Search for the cell housing the specified text and yield its [X, Y] center coordinate. 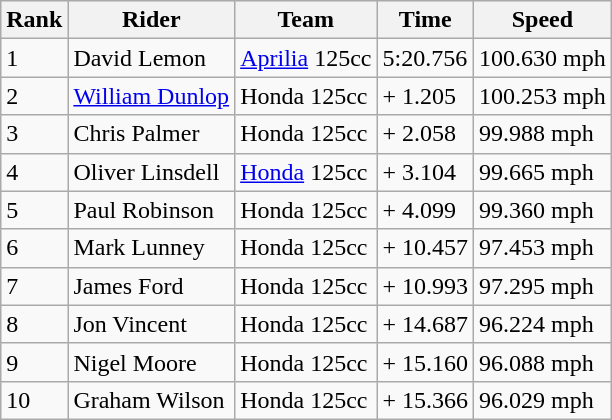
99.665 mph [543, 172]
+ 15.366 [426, 400]
+ 3.104 [426, 172]
99.360 mph [543, 210]
96.029 mph [543, 400]
Speed [543, 20]
+ 10.993 [426, 286]
+ 14.687 [426, 324]
Graham Wilson [152, 400]
Oliver Linsdell [152, 172]
Aprilia 125cc [306, 58]
David Lemon [152, 58]
Mark Lunney [152, 248]
10 [34, 400]
+ 10.457 [426, 248]
Paul Robinson [152, 210]
Team [306, 20]
100.253 mph [543, 96]
5:20.756 [426, 58]
James Ford [152, 286]
97.295 mph [543, 286]
4 [34, 172]
100.630 mph [543, 58]
Jon Vincent [152, 324]
5 [34, 210]
Nigel Moore [152, 362]
8 [34, 324]
99.988 mph [543, 134]
Rider [152, 20]
1 [34, 58]
+ 1.205 [426, 96]
2 [34, 96]
96.224 mph [543, 324]
William Dunlop [152, 96]
Time [426, 20]
3 [34, 134]
7 [34, 286]
Rank [34, 20]
6 [34, 248]
9 [34, 362]
96.088 mph [543, 362]
Chris Palmer [152, 134]
+ 4.099 [426, 210]
+ 2.058 [426, 134]
97.453 mph [543, 248]
+ 15.160 [426, 362]
